Identify which cell holds the provided text, then report its [x, y] central coordinate. 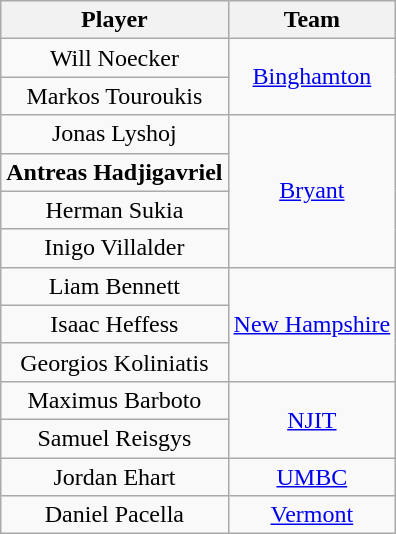
Markos Touroukis [114, 96]
Georgios Koliniatis [114, 362]
Isaac Heffess [114, 324]
Liam Bennett [114, 286]
Will Noecker [114, 58]
Vermont [312, 515]
Antreas Hadjigavriel [114, 172]
UMBC [312, 477]
Maximus Barboto [114, 400]
Team [312, 20]
Daniel Pacella [114, 515]
Herman Sukia [114, 210]
New Hampshire [312, 324]
Binghamton [312, 77]
Player [114, 20]
Jordan Ehart [114, 477]
Inigo Villalder [114, 248]
Samuel Reisgys [114, 438]
Jonas Lyshoj [114, 134]
Bryant [312, 191]
NJIT [312, 419]
